Pinpoint the cell where the given text exists, returning its (X, Y) midpoint coordinate. 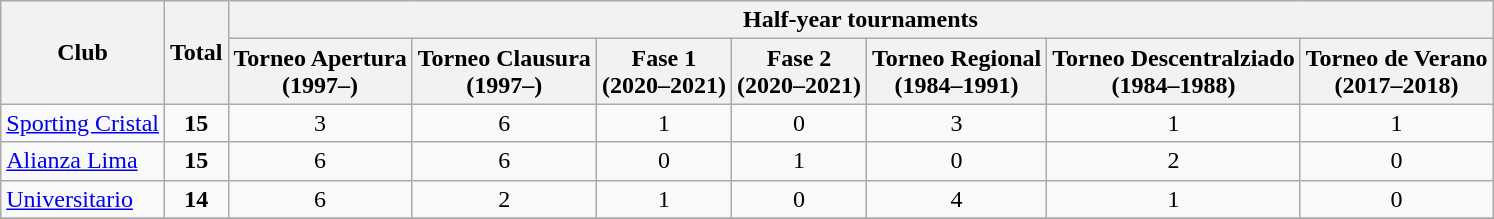
Half-year tournaments (860, 20)
Fase 1(2020–2021) (664, 72)
Torneo de Verano(2017–2018) (1396, 72)
4 (957, 199)
Total (196, 52)
Torneo Apertura(1997–) (320, 72)
Fase 2(2020–2021) (798, 72)
Torneo Descentralziado(1984–1988) (1174, 72)
Alianza Lima (83, 161)
Universitario (83, 199)
Torneo Regional(1984–1991) (957, 72)
Club (83, 52)
Torneo Clausura(1997–) (504, 72)
Sporting Cristal (83, 123)
14 (196, 199)
